Output the (X, Y) coordinate of the center of the cell containing the given text.  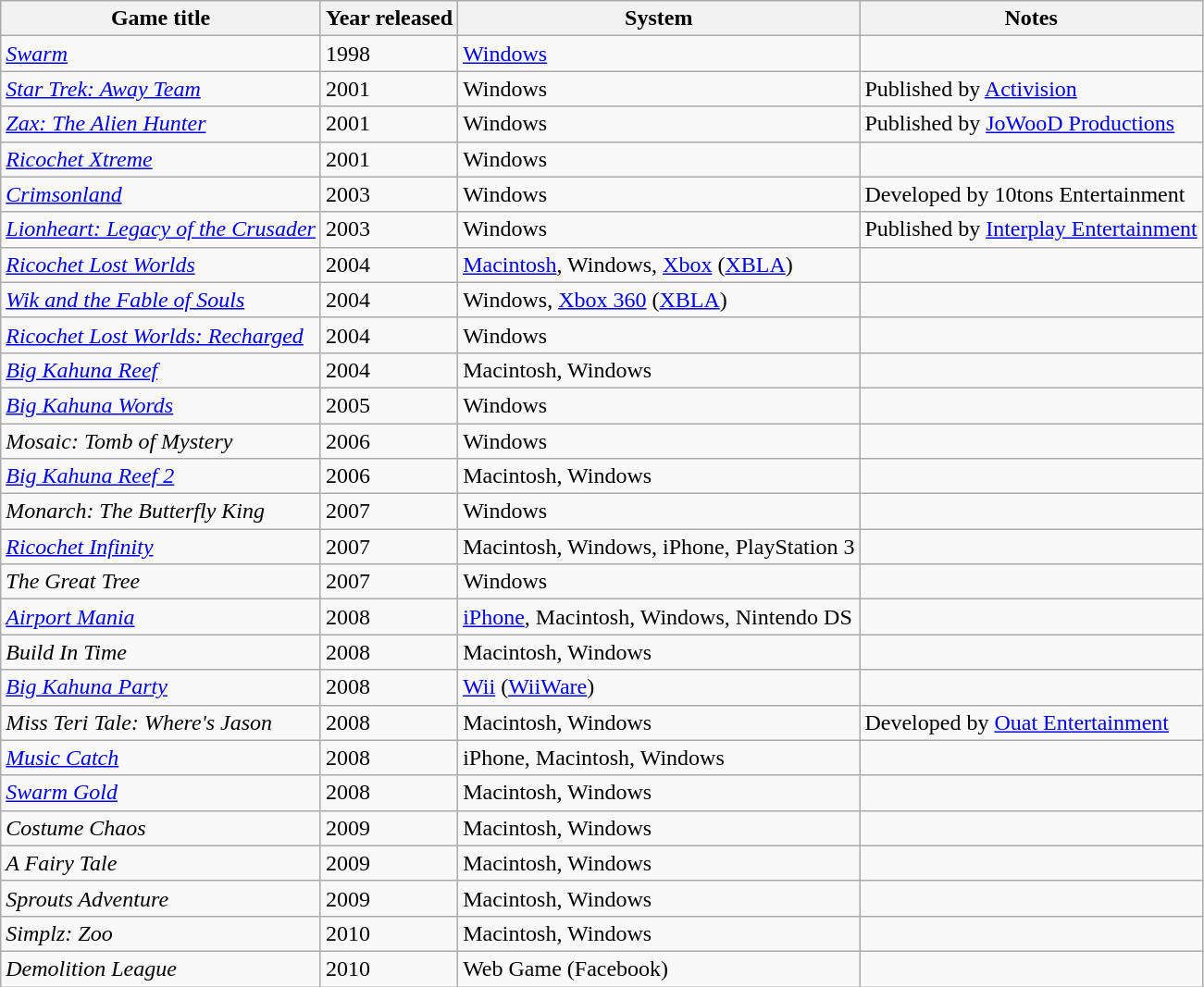
Zax: The Alien Hunter (161, 124)
The Great Tree (161, 582)
Star Trek: Away Team (161, 89)
iPhone, Macintosh, Windows (659, 758)
Published by Interplay Entertainment (1031, 229)
Developed by 10tons Entertainment (1031, 194)
Build In Time (161, 652)
Big Kahuna Reef 2 (161, 476)
Airport Mania (161, 617)
Sprouts Adventure (161, 898)
Swarm Gold (161, 793)
Windows, Xbox 360 (XBLA) (659, 300)
iPhone, Macintosh, Windows, Nintendo DS (659, 617)
Ricochet Lost Worlds: Recharged (161, 335)
Monarch: The Butterfly King (161, 512)
System (659, 19)
Miss Teri Tale: Where's Jason (161, 722)
Macintosh, Windows, iPhone, PlayStation 3 (659, 547)
Year released (389, 19)
Big Kahuna Words (161, 405)
Macintosh, Windows, Xbox (XBLA) (659, 265)
Music Catch (161, 758)
Game title (161, 19)
Ricochet Infinity (161, 547)
Crimsonland (161, 194)
Big Kahuna Reef (161, 370)
2005 (389, 405)
A Fairy Tale (161, 863)
Notes (1031, 19)
1998 (389, 54)
Swarm (161, 54)
Mosaic: Tomb of Mystery (161, 441)
Published by Activision (1031, 89)
Published by JoWooD Productions (1031, 124)
Developed by Ouat Entertainment (1031, 722)
Big Kahuna Party (161, 687)
Web Game (Facebook) (659, 968)
Ricochet Lost Worlds (161, 265)
Lionheart: Legacy of the Crusader (161, 229)
Wik and the Fable of Souls (161, 300)
Demolition League (161, 968)
Simplz: Zoo (161, 933)
Ricochet Xtreme (161, 159)
Wii (WiiWare) (659, 687)
Costume Chaos (161, 828)
